Extract the [X, Y] coordinate from the center of the cell holding the provided text.  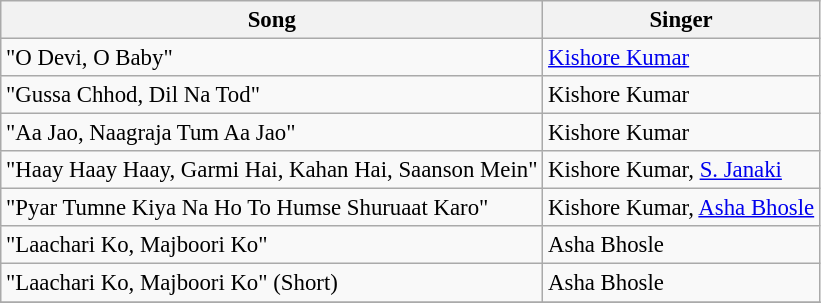
Singer [682, 20]
"O Devi, O Baby" [272, 58]
"Laachari Ko, Majboori Ko" (Short) [272, 283]
"Laachari Ko, Majboori Ko" [272, 245]
"Pyar Tumne Kiya Na Ho To Humse Shuruaat Karo" [272, 208]
Kishore Kumar, S. Janaki [682, 170]
Song [272, 20]
"Haay Haay Haay, Garmi Hai, Kahan Hai, Saanson Mein" [272, 170]
"Aa Jao, Naagraja Tum Aa Jao" [272, 133]
Kishore Kumar, Asha Bhosle [682, 208]
"Gussa Chhod, Dil Na Tod" [272, 95]
